Return [X, Y] of the center of cell containing provided text 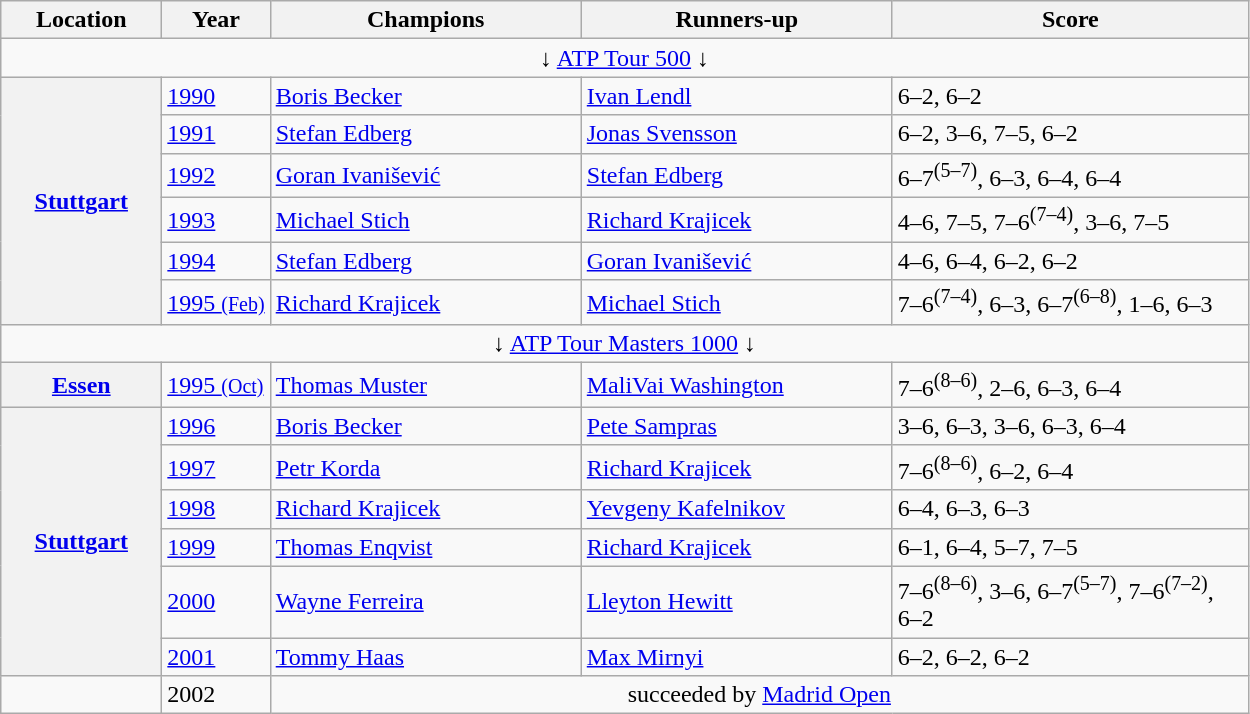
4–6, 7–5, 7–6(7–4), 3–6, 7–5 [1070, 220]
Lleyton Hewitt [736, 602]
Max Mirnyi [736, 657]
6–7(5–7), 6–3, 6–4, 6–4 [1070, 176]
Essen [82, 386]
2001 [216, 657]
Jonas Svensson [736, 134]
1999 [216, 547]
↓ ATP Tour 500 ↓ [625, 58]
3–6, 6–3, 3–6, 6–3, 6–4 [1070, 426]
2000 [216, 602]
1992 [216, 176]
Wayne Ferreira [426, 602]
6–4, 6–3, 6–3 [1070, 509]
Year [216, 20]
Yevgeny Kafelnikov [736, 509]
1995 (Oct) [216, 386]
7–6(8–6), 6–2, 6–4 [1070, 468]
1990 [216, 96]
6–2, 6–2, 6–2 [1070, 657]
4–6, 6–4, 6–2, 6–2 [1070, 261]
Score [1070, 20]
Petr Korda [426, 468]
succeeded by Madrid Open [759, 695]
1993 [216, 220]
Thomas Enqvist [426, 547]
Location [82, 20]
1997 [216, 468]
7–6(8–6), 2–6, 6–3, 6–4 [1070, 386]
6–2, 6–2 [1070, 96]
↓ ATP Tour Masters 1000 ↓ [625, 344]
Runners-up [736, 20]
Champions [426, 20]
1994 [216, 261]
7–6(7–4), 6–3, 6–7(6–8), 1–6, 6–3 [1070, 302]
7–6(8–6), 3–6, 6–7(5–7), 7–6(7–2), 6–2 [1070, 602]
6–1, 6–4, 5–7, 7–5 [1070, 547]
1995 (Feb) [216, 302]
Thomas Muster [426, 386]
Ivan Lendl [736, 96]
1991 [216, 134]
Tommy Haas [426, 657]
6–2, 3–6, 7–5, 6–2 [1070, 134]
Pete Sampras [736, 426]
1998 [216, 509]
MaliVai Washington [736, 386]
1996 [216, 426]
2002 [216, 695]
